Identify which cell holds the provided text, then report its [x, y] central coordinate. 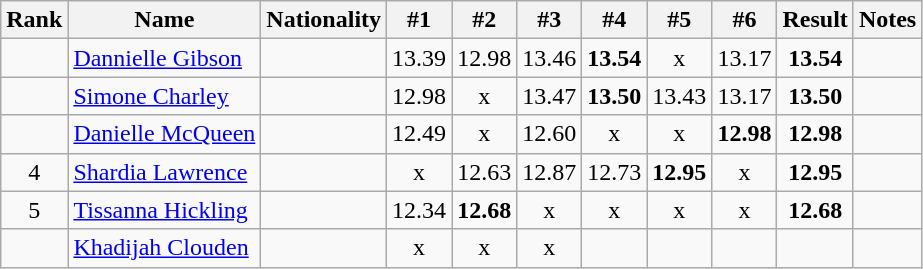
#6 [744, 20]
12.73 [614, 172]
#4 [614, 20]
Tissanna Hickling [164, 210]
#1 [420, 20]
12.60 [550, 134]
#3 [550, 20]
Dannielle Gibson [164, 58]
Rank [34, 20]
Notes [887, 20]
12.87 [550, 172]
Simone Charley [164, 96]
Name [164, 20]
#2 [484, 20]
12.49 [420, 134]
13.47 [550, 96]
Shardia Lawrence [164, 172]
12.34 [420, 210]
12.63 [484, 172]
13.43 [680, 96]
Danielle McQueen [164, 134]
5 [34, 210]
13.39 [420, 58]
Nationality [324, 20]
13.46 [550, 58]
#5 [680, 20]
Khadijah Clouden [164, 248]
Result [815, 20]
4 [34, 172]
